Provide the [x, y] coordinate of the cell's center where the given text is located.  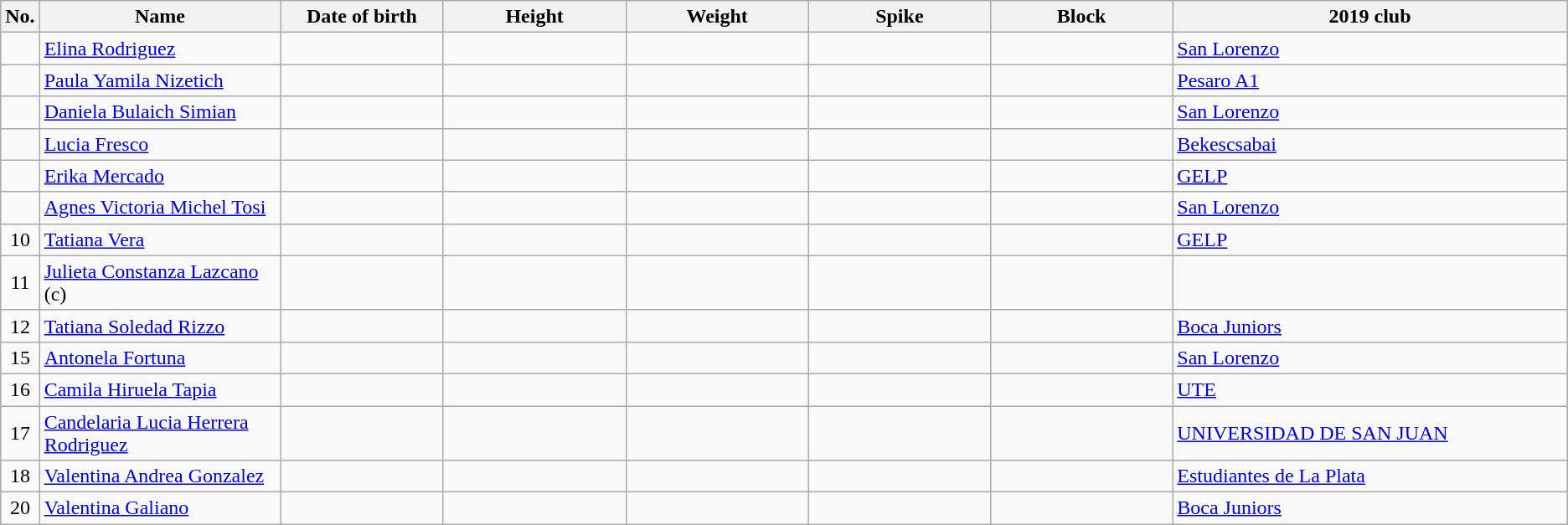
Tatiana Soledad Rizzo [160, 326]
Antonela Fortuna [160, 358]
Height [534, 17]
2019 club [1370, 17]
10 [20, 239]
UNIVERSIDAD DE SAN JUAN [1370, 432]
Tatiana Vera [160, 239]
Julieta Constanza Lazcano (c) [160, 283]
20 [20, 508]
Estudiantes de La Plata [1370, 476]
Agnes Victoria Michel Tosi [160, 208]
UTE [1370, 389]
Block [1081, 17]
Date of birth [362, 17]
Valentina Andrea Gonzalez [160, 476]
Bekescsabai [1370, 144]
Valentina Galiano [160, 508]
12 [20, 326]
Lucia Fresco [160, 144]
Candelaria Lucia Herrera Rodriguez [160, 432]
17 [20, 432]
Daniela Bulaich Simian [160, 112]
Elina Rodriguez [160, 49]
Spike [900, 17]
Camila Hiruela Tapia [160, 389]
16 [20, 389]
Erika Mercado [160, 176]
Name [160, 17]
Weight [717, 17]
Paula Yamila Nizetich [160, 80]
No. [20, 17]
15 [20, 358]
Pesaro A1 [1370, 80]
11 [20, 283]
18 [20, 476]
